Return [x, y] of the center of cell containing provided text 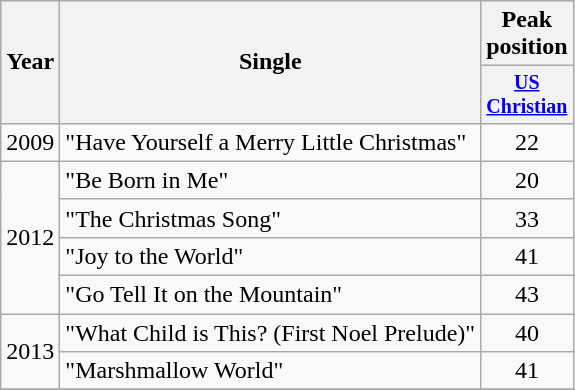
22 [527, 142]
2012 [30, 237]
"What Child is This? (First Noel Prelude)" [270, 333]
"The Christmas Song" [270, 218]
US Christian [527, 94]
"Joy to the World" [270, 256]
2009 [30, 142]
Year [30, 62]
"Be Born in Me" [270, 180]
33 [527, 218]
20 [527, 180]
"Marshmallow World" [270, 371]
"Have Yourself a Merry Little Christmas" [270, 142]
Peak position [527, 34]
40 [527, 333]
2013 [30, 352]
43 [527, 295]
"Go Tell It on the Mountain" [270, 295]
Single [270, 62]
